Detect which cell encompasses the target text, then output its (X, Y) center coordinate. 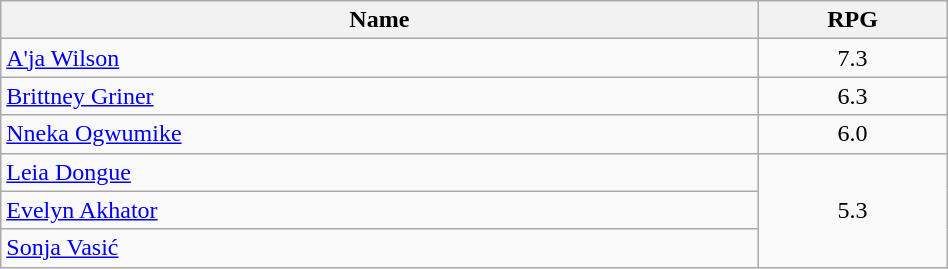
6.0 (852, 134)
Leia Dongue (380, 172)
7.3 (852, 58)
5.3 (852, 210)
Sonja Vasić (380, 248)
Evelyn Akhator (380, 210)
Nneka Ogwumike (380, 134)
A'ja Wilson (380, 58)
Brittney Griner (380, 96)
6.3 (852, 96)
Name (380, 20)
RPG (852, 20)
